Capture the cell that displays the provided text and extract its (X, Y) central coordinate. 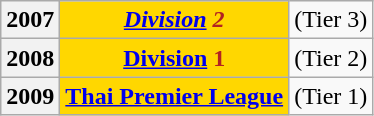
2008 (30, 58)
Thai Premier League (174, 96)
(Tier 3) (331, 20)
2009 (30, 96)
(Tier 2) (331, 58)
Division 1 (174, 58)
(Tier 1) (331, 96)
Division 2 (174, 20)
2007 (30, 20)
